Determine the [X, Y] coordinate at the center of the cell enclosing the given text.  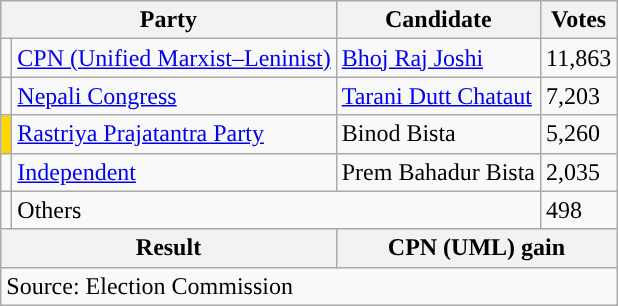
Result [168, 248]
Rastriya Prajatantra Party [174, 134]
Party [168, 20]
Binod Bista [438, 134]
5,260 [579, 134]
Nepali Congress [174, 96]
Candidate [438, 20]
Independent [174, 172]
Source: Election Commission [309, 286]
Bhoj Raj Joshi [438, 58]
CPN (Unified Marxist–Leninist) [174, 58]
Votes [579, 20]
Tarani Dutt Chataut [438, 96]
Prem Bahadur Bista [438, 172]
Others [276, 210]
11,863 [579, 58]
CPN (UML) gain [476, 248]
7,203 [579, 96]
498 [579, 210]
2,035 [579, 172]
